Provide the (x, y) coordinate of the cell's center where the given text is located.  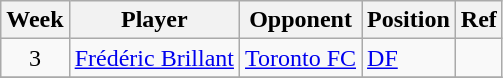
3 (35, 58)
Position (409, 20)
Toronto FC (300, 58)
Opponent (300, 20)
Ref (478, 20)
Frédéric Brillant (154, 58)
Player (154, 20)
Week (35, 20)
DF (409, 58)
